Output the [x, y] coordinate of the center of the cell containing the given text.  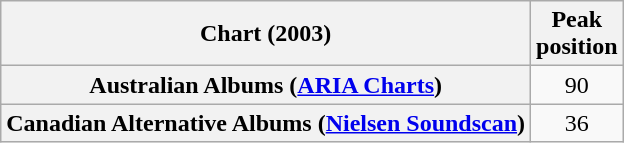
90 [577, 85]
Chart (2003) [266, 34]
Peakposition [577, 34]
Canadian Alternative Albums (Nielsen Soundscan) [266, 123]
36 [577, 123]
Australian Albums (ARIA Charts) [266, 85]
